Determine the [x, y] coordinate at the center of the cell enclosing the given text.  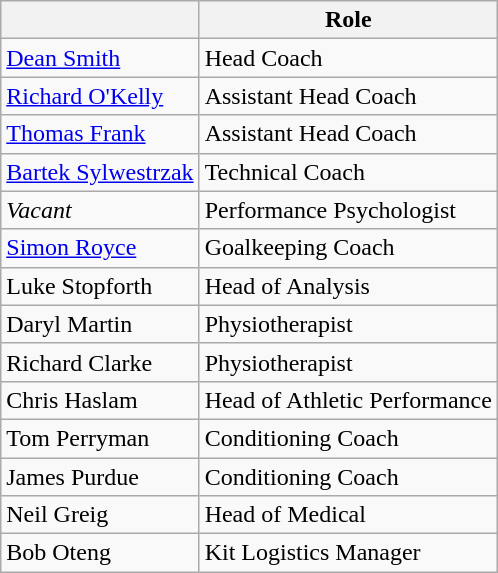
Chris Haslam [100, 400]
Head of Athletic Performance [348, 400]
Vacant [100, 210]
Performance Psychologist [348, 210]
Richard Clarke [100, 362]
Kit Logistics Manager [348, 553]
Tom Perryman [100, 438]
Bob Oteng [100, 553]
Bartek Sylwestrzak [100, 172]
Luke Stopforth [100, 286]
Role [348, 20]
Simon Royce [100, 248]
Head Coach [348, 58]
Daryl Martin [100, 324]
Dean Smith [100, 58]
Technical Coach [348, 172]
Neil Greig [100, 515]
Goalkeeping Coach [348, 248]
Head of Analysis [348, 286]
Head of Medical [348, 515]
James Purdue [100, 477]
Richard O'Kelly [100, 96]
Thomas Frank [100, 134]
